Provide the [X, Y] coordinate of the cell's center where the given text is located.  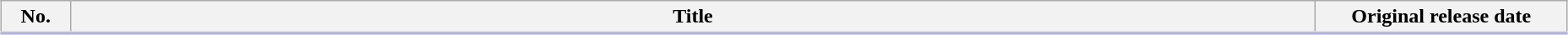
Original release date [1441, 17]
Title [693, 17]
No. [35, 17]
